Capture the cell that displays the provided text and extract its (x, y) central coordinate. 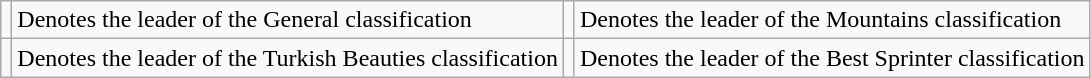
Denotes the leader of the Best Sprinter classification (832, 58)
Denotes the leader of the Turkish Beauties classification (288, 58)
Denotes the leader of the General classification (288, 20)
Denotes the leader of the Mountains classification (832, 20)
